Extract the [X, Y] coordinate from the center of the cell holding the provided text.  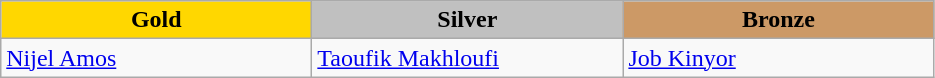
Gold [156, 20]
Silver [468, 20]
Job Kinyor [778, 58]
Nijel Amos [156, 58]
Taoufik Makhloufi [468, 58]
Bronze [778, 20]
